Search for the cell housing the specified text and yield its (x, y) center coordinate. 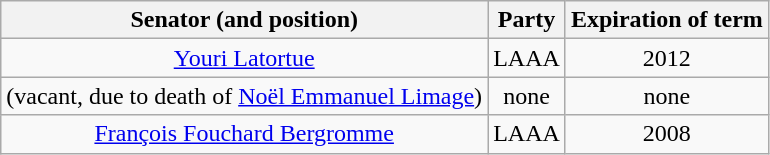
François Fouchard Bergromme (244, 134)
Expiration of term (666, 20)
Youri Latortue (244, 58)
Senator (and position) (244, 20)
Party (527, 20)
2012 (666, 58)
2008 (666, 134)
(vacant, due to death of Noël Emmanuel Limage) (244, 96)
